Return the [X, Y] coordinate for the center point of the cell that contains the specified text.  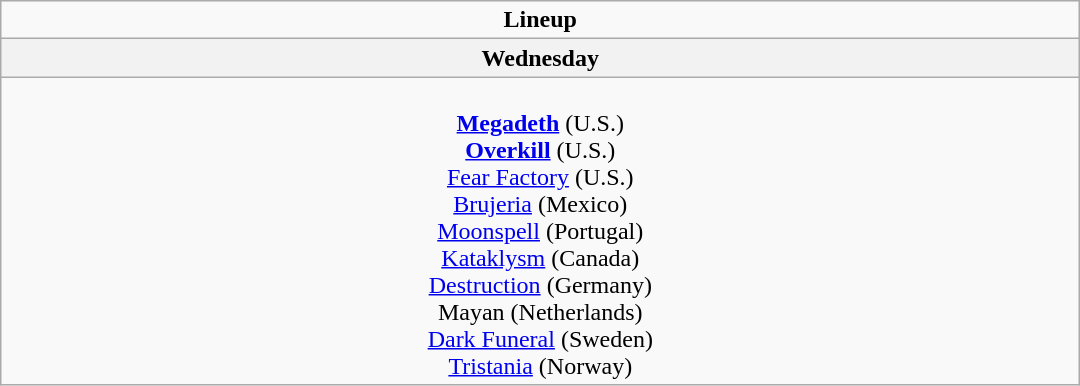
Lineup [540, 20]
Wednesday [540, 58]
